Return (X, Y) of the center of cell containing provided text 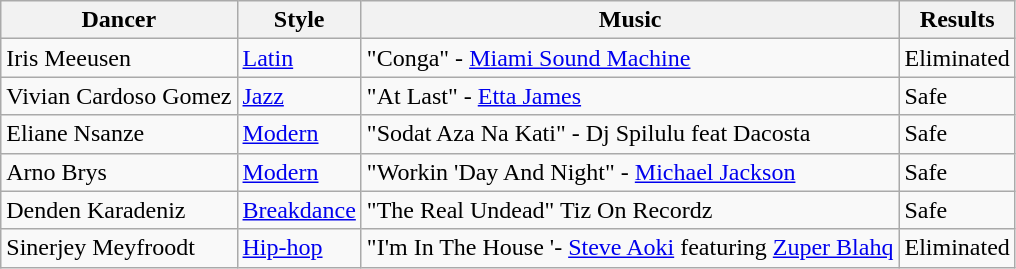
"I'm In The House '- Steve Aoki featuring Zuper Blahq (630, 248)
Style (299, 20)
Jazz (299, 96)
Dancer (119, 20)
"Workin 'Day And Night" - Michael Jackson (630, 172)
"At Last" - Etta James (630, 96)
"The Real Undead" Tiz On Recordz (630, 210)
"Sodat Aza Na Kati" - Dj Spilulu feat Dacosta (630, 134)
Denden Karadeniz (119, 210)
Iris Meeusen (119, 58)
Results (957, 20)
Breakdance (299, 210)
Sinerjey Meyfroodt (119, 248)
Vivian Cardoso Gomez (119, 96)
Music (630, 20)
Eliane Nsanze (119, 134)
Latin (299, 58)
Hip-hop (299, 248)
"Conga" - Miami Sound Machine (630, 58)
Arno Brys (119, 172)
